Return the [x, y] coordinate for the center point of the cell that contains the specified text.  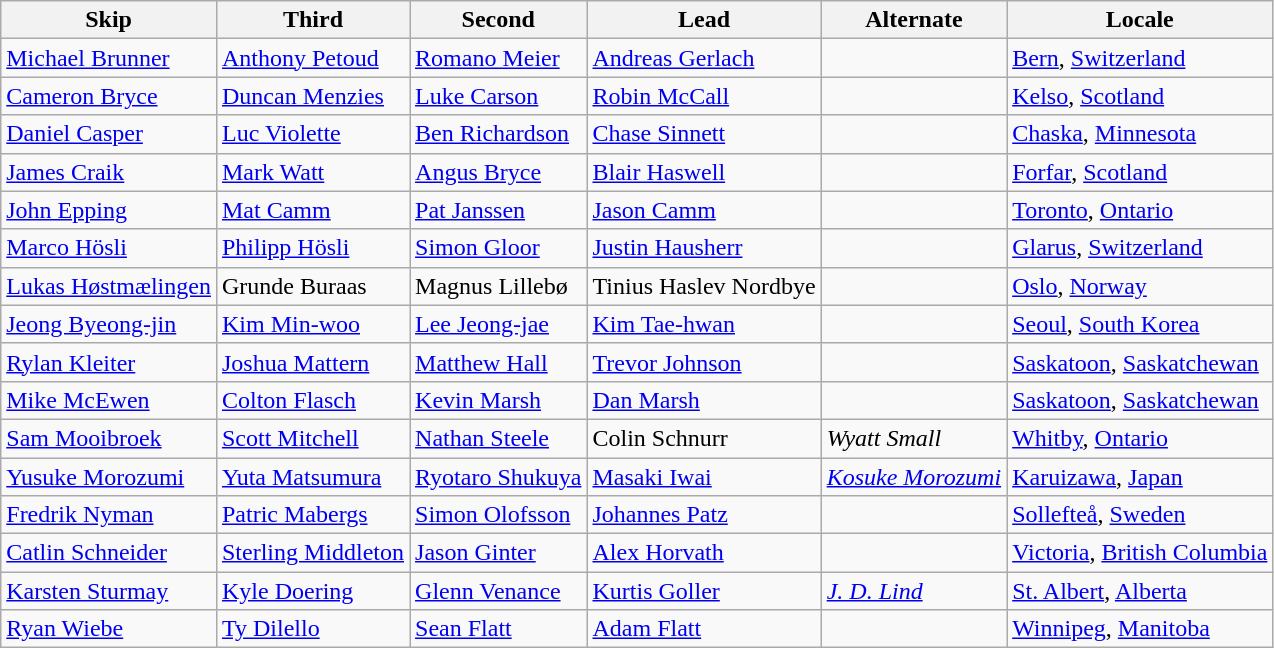
Matthew Hall [498, 362]
Seoul, South Korea [1140, 324]
Second [498, 20]
Kelso, Scotland [1140, 96]
Ryotaro Shukuya [498, 477]
Nathan Steele [498, 438]
Kurtis Goller [704, 591]
Trevor Johnson [704, 362]
Glenn Venance [498, 591]
Victoria, British Columbia [1140, 553]
Wyatt Small [914, 438]
Angus Bryce [498, 172]
Lead [704, 20]
J. D. Lind [914, 591]
Jeong Byeong-jin [109, 324]
Luc Violette [312, 134]
Luke Carson [498, 96]
Whitby, Ontario [1140, 438]
Mark Watt [312, 172]
Sean Flatt [498, 629]
Fredrik Nyman [109, 515]
Chase Sinnett [704, 134]
Jason Ginter [498, 553]
Ben Richardson [498, 134]
Skip [109, 20]
Duncan Menzies [312, 96]
Catlin Schneider [109, 553]
Blair Haswell [704, 172]
Kim Tae-hwan [704, 324]
Glarus, Switzerland [1140, 248]
Kyle Doering [312, 591]
Scott Mitchell [312, 438]
Marco Hösli [109, 248]
Pat Janssen [498, 210]
Lee Jeong-jae [498, 324]
Alternate [914, 20]
Anthony Petoud [312, 58]
Sam Mooibroek [109, 438]
Jason Camm [704, 210]
Chaska, Minnesota [1140, 134]
Rylan Kleiter [109, 362]
Toronto, Ontario [1140, 210]
Lukas Høstmælingen [109, 286]
Ty Dilello [312, 629]
Kevin Marsh [498, 400]
Mike McEwen [109, 400]
Forfar, Scotland [1140, 172]
James Craik [109, 172]
Kim Min-woo [312, 324]
Yuta Matsumura [312, 477]
Mat Camm [312, 210]
Robin McCall [704, 96]
Sterling Middleton [312, 553]
Adam Flatt [704, 629]
Magnus Lillebø [498, 286]
Karuizawa, Japan [1140, 477]
Oslo, Norway [1140, 286]
Third [312, 20]
Daniel Casper [109, 134]
Ryan Wiebe [109, 629]
Dan Marsh [704, 400]
Andreas Gerlach [704, 58]
Kosuke Morozumi [914, 477]
Johannes Patz [704, 515]
Cameron Bryce [109, 96]
Romano Meier [498, 58]
Locale [1140, 20]
Winnipeg, Manitoba [1140, 629]
Sollefteå, Sweden [1140, 515]
Simon Olofsson [498, 515]
Yusuke Morozumi [109, 477]
Patric Mabergs [312, 515]
Bern, Switzerland [1140, 58]
Karsten Sturmay [109, 591]
John Epping [109, 210]
Simon Gloor [498, 248]
Justin Hausherr [704, 248]
Alex Horvath [704, 553]
Colin Schnurr [704, 438]
Masaki Iwai [704, 477]
Tinius Haslev Nordbye [704, 286]
St. Albert, Alberta [1140, 591]
Grunde Buraas [312, 286]
Joshua Mattern [312, 362]
Colton Flasch [312, 400]
Michael Brunner [109, 58]
Philipp Hösli [312, 248]
